Provide the [X, Y] coordinate of the cell's center where the given text is located.  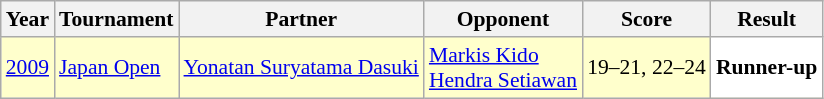
Japan Open [116, 68]
Runner-up [766, 68]
Year [28, 19]
Yonatan Suryatama Dasuki [302, 68]
2009 [28, 68]
Score [646, 19]
Partner [302, 19]
Result [766, 19]
19–21, 22–24 [646, 68]
Opponent [503, 19]
Tournament [116, 19]
Markis Kido Hendra Setiawan [503, 68]
